Return [x, y] of the center of cell containing provided text 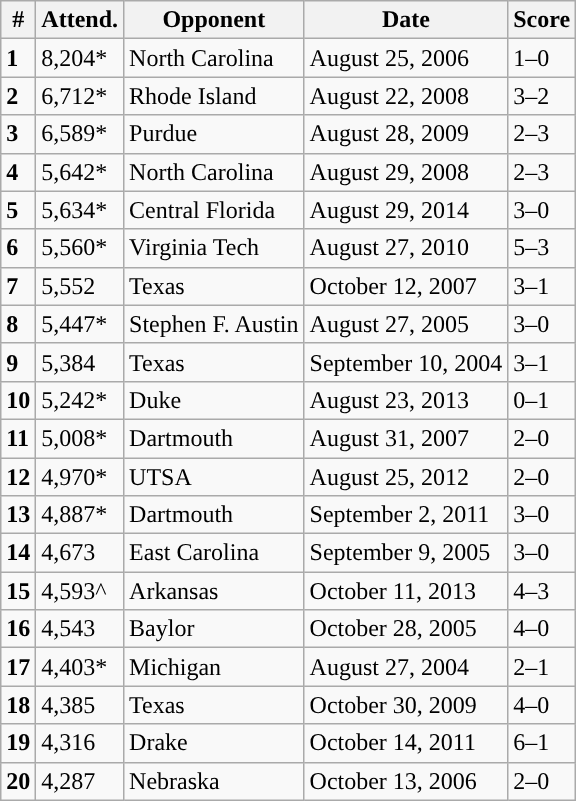
5,552 [80, 286]
August 27, 2004 [406, 667]
August 29, 2014 [406, 210]
East Carolina [214, 553]
Purdue [214, 134]
Opponent [214, 20]
8,204* [80, 58]
Arkansas [214, 591]
October 30, 2009 [406, 705]
1–0 [542, 58]
September 2, 2011 [406, 515]
5,560* [80, 248]
8 [18, 324]
Nebraska [214, 781]
August 25, 2012 [406, 477]
August 23, 2013 [406, 400]
September 10, 2004 [406, 362]
14 [18, 553]
Date [406, 20]
4,385 [80, 705]
4,970* [80, 477]
13 [18, 515]
4,673 [80, 553]
5,634* [80, 210]
October 28, 2005 [406, 629]
Michigan [214, 667]
UTSA [214, 477]
11 [18, 438]
August 31, 2007 [406, 438]
Virginia Tech [214, 248]
5,642* [80, 172]
6,712* [80, 96]
15 [18, 591]
4,593^ [80, 591]
Duke [214, 400]
9 [18, 362]
20 [18, 781]
Attend. [80, 20]
4–3 [542, 591]
18 [18, 705]
4,316 [80, 743]
October 12, 2007 [406, 286]
August 29, 2008 [406, 172]
5,242* [80, 400]
4,887* [80, 515]
4,543 [80, 629]
2 [18, 96]
12 [18, 477]
October 11, 2013 [406, 591]
August 27, 2005 [406, 324]
19 [18, 743]
5–3 [542, 248]
Rhode Island [214, 96]
10 [18, 400]
August 28, 2009 [406, 134]
6–1 [542, 743]
# [18, 20]
Central Florida [214, 210]
October 14, 2011 [406, 743]
August 25, 2006 [406, 58]
Drake [214, 743]
7 [18, 286]
Stephen F. Austin [214, 324]
5,008* [80, 438]
5,384 [80, 362]
3–2 [542, 96]
16 [18, 629]
6,589* [80, 134]
5 [18, 210]
Score [542, 20]
1 [18, 58]
4 [18, 172]
6 [18, 248]
0–1 [542, 400]
August 22, 2008 [406, 96]
5,447* [80, 324]
4,403* [80, 667]
17 [18, 667]
Baylor [214, 629]
September 9, 2005 [406, 553]
4,287 [80, 781]
2–1 [542, 667]
August 27, 2010 [406, 248]
October 13, 2006 [406, 781]
3 [18, 134]
